Locate the cell with the specified text and output its (x, y) center coordinate. 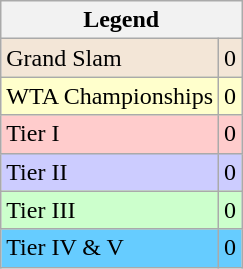
Tier III (110, 210)
Grand Slam (110, 58)
Legend (122, 20)
Tier IV & V (110, 248)
Tier I (110, 134)
Tier II (110, 172)
WTA Championships (110, 96)
